Scan for the cell matching the given text and deliver its [x, y] coordinate at center. 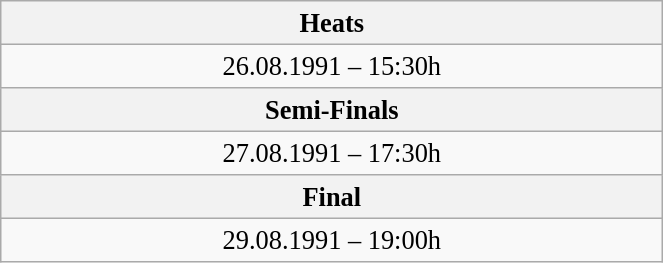
29.08.1991 – 19:00h [332, 240]
26.08.1991 – 15:30h [332, 66]
Final [332, 197]
Semi-Finals [332, 109]
27.08.1991 – 17:30h [332, 153]
Heats [332, 22]
